Locate the cell with the specified text and output its [x, y] center coordinate. 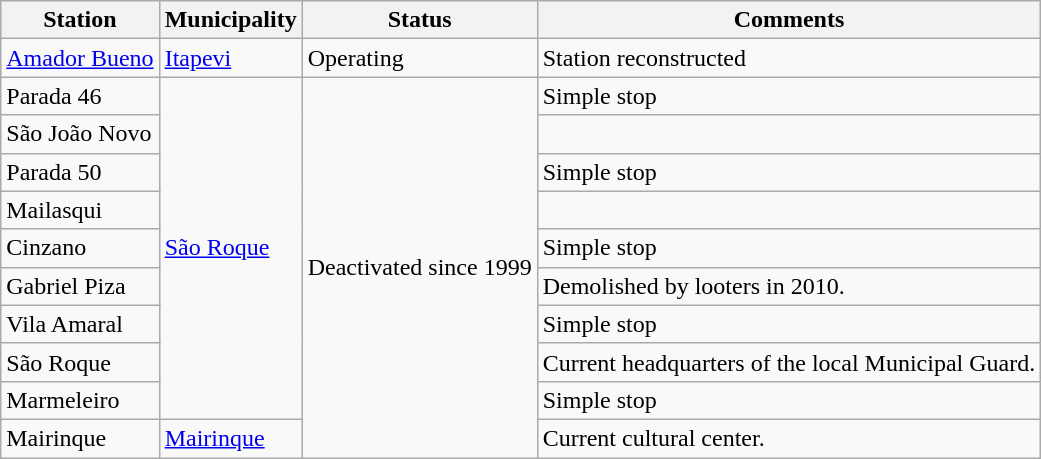
Parada 50 [80, 172]
Mailasqui [80, 210]
Gabriel Piza [80, 286]
Deactivated since 1999 [420, 268]
Cinzano [80, 248]
Vila Amaral [80, 324]
Operating [420, 58]
Status [420, 20]
Station [80, 20]
Municipality [230, 20]
Station reconstructed [789, 58]
Itapevi [230, 58]
Amador Bueno [80, 58]
Comments [789, 20]
Parada 46 [80, 96]
São João Novo [80, 134]
Current cultural center. [789, 438]
Current headquarters of the local Municipal Guard. [789, 362]
Demolished by looters in 2010. [789, 286]
Marmeleiro [80, 400]
